Determine the (X, Y) coordinate at the center of the cell enclosing the given text.  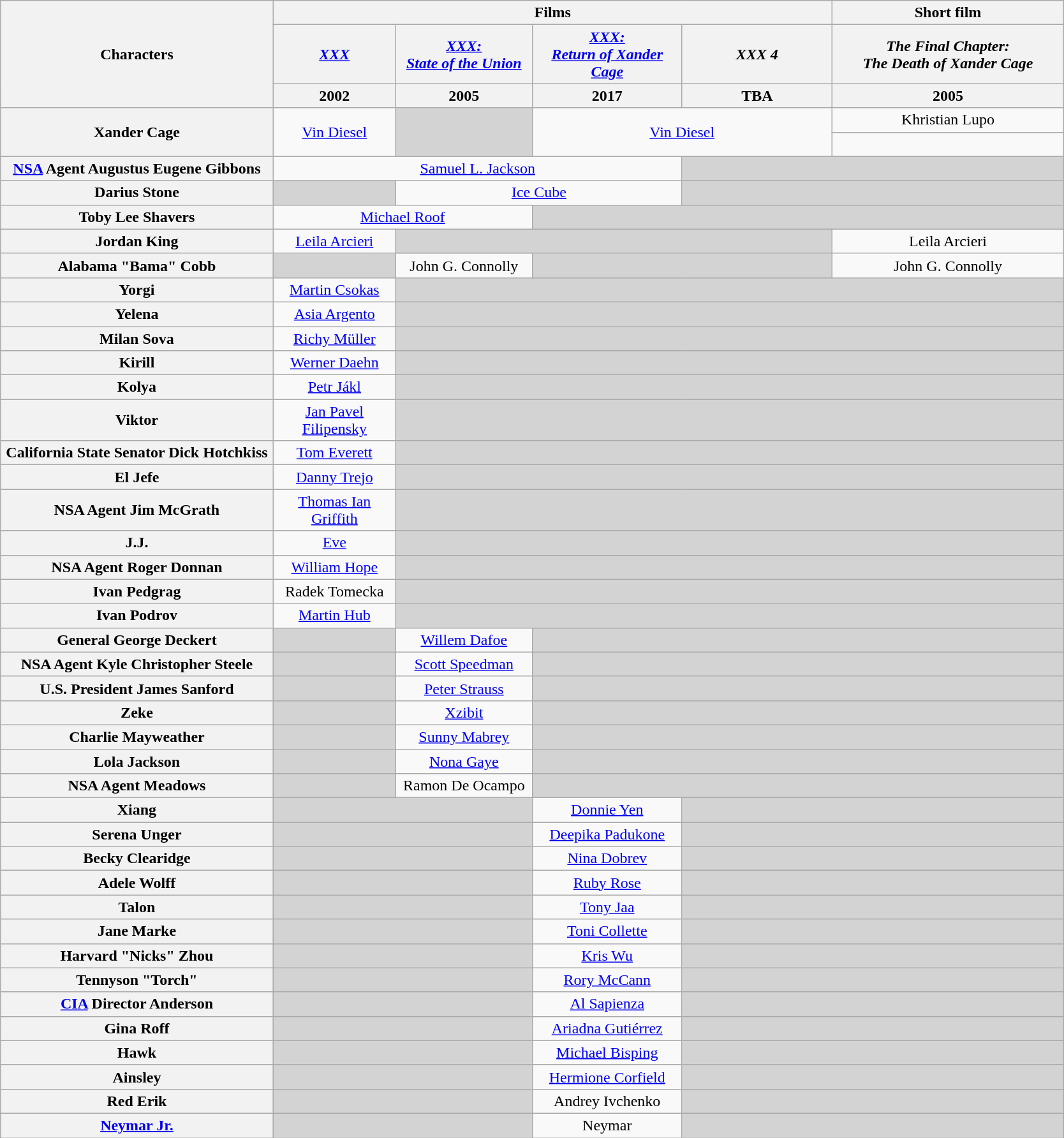
Zeke (137, 713)
Neymar Jr. (137, 1125)
XXX (334, 54)
Danny Trejo (334, 477)
Werner Daehn (334, 363)
Ice Cube (538, 193)
Jordan King (137, 241)
Tennyson "Torch" (137, 980)
Jane Marke (137, 931)
Becky Clearidge (137, 859)
Characters (137, 54)
Charlie Mayweather (137, 737)
Hawk (137, 1053)
XXX: State of the Union (464, 54)
Willem Dafoe (464, 640)
Jan Pavel Filipensky (334, 420)
Xiang (137, 810)
Toby Lee Shavers (137, 217)
CIA Director Anderson (137, 1004)
Samuel L. Jackson (477, 168)
Talon (137, 907)
NSA Agent Roger Donnan (137, 567)
Petr Jákl (334, 387)
NSA Agent Jim McGrath (137, 510)
Peter Strauss (464, 688)
Neymar (607, 1125)
Xzibit (464, 713)
Tony Jaa (607, 907)
Ramon De Ocampo (464, 786)
Asia Argento (334, 314)
Yelena (137, 314)
Deepika Padukone (607, 834)
El Jefe (137, 477)
Short film (948, 13)
Andrey Ivchenko (607, 1101)
U.S. President James Sanford (137, 688)
The Final Chapter: The Death of Xander Cage (948, 54)
Red Erik (137, 1101)
Alabama "Bama" Cobb (137, 265)
Al Sapienza (607, 1004)
Yorgi (137, 290)
Gina Roff (137, 1028)
William Hope (334, 567)
Tom Everett (334, 453)
Sunny Mabrey (464, 737)
Nina Dobrev (607, 859)
Milan Sova (137, 339)
Hermione Corfield (607, 1077)
Michael Roof (403, 217)
2002 (334, 96)
Kolya (137, 387)
2017 (607, 96)
Khristian Lupo (948, 120)
NSA Agent Meadows (137, 786)
Ainsley (137, 1077)
Films (552, 13)
Adele Wolff (137, 883)
Donnie Yen (607, 810)
Scott Speedman (464, 664)
Toni Collette (607, 931)
NSA Agent Kyle Christopher Steele (137, 664)
Harvard "Nicks" Zhou (137, 956)
Richy Müller (334, 339)
Radek Tomecka (334, 591)
Serena Unger (137, 834)
Ivan Pedgrag (137, 591)
Michael Bisping (607, 1053)
Kirill (137, 363)
Nona Gaye (464, 761)
Viktor (137, 420)
Xander Cage (137, 132)
Eve (334, 543)
General George Deckert (137, 640)
J.J. (137, 543)
Ivan Podrov (137, 616)
Lola Jackson (137, 761)
TBA (757, 96)
Thomas Ian Griffith (334, 510)
NSA Agent Augustus Eugene Gibbons (137, 168)
Ariadna Gutiérrez (607, 1028)
XXX 4 (757, 54)
Martin Csokas (334, 290)
XXX: Return of Xander Cage (607, 54)
Martin Hub (334, 616)
California State Senator Dick Hotchkiss (137, 453)
Ruby Rose (607, 883)
Darius Stone (137, 193)
Kris Wu (607, 956)
Rory McCann (607, 980)
